Return the (x, y) coordinate for the center point of the cell that contains the specified text.  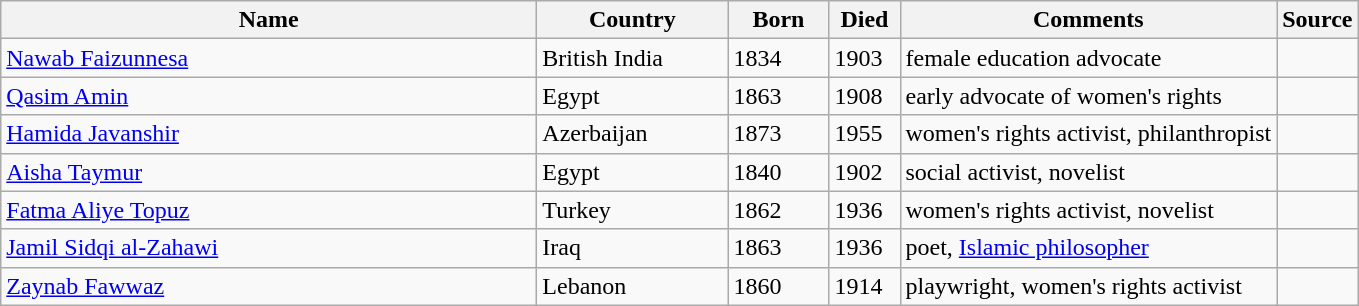
1873 (778, 134)
1903 (864, 58)
1862 (778, 210)
Lebanon (632, 286)
Turkey (632, 210)
Name (269, 20)
playwright, women's rights activist (1088, 286)
1834 (778, 58)
Iraq (632, 248)
Comments (1088, 20)
1840 (778, 172)
Source (1318, 20)
1902 (864, 172)
Qasim Amin (269, 96)
1914 (864, 286)
Azerbaijan (632, 134)
Aisha Taymur (269, 172)
Born (778, 20)
Fatma Aliye Topuz (269, 210)
1860 (778, 286)
poet, Islamic philosopher (1088, 248)
social activist, novelist (1088, 172)
1955 (864, 134)
early advocate of women's rights (1088, 96)
women's rights activist, philanthropist (1088, 134)
Hamida Javanshir (269, 134)
Died (864, 20)
British India (632, 58)
1908 (864, 96)
Nawab Faizunnesa (269, 58)
women's rights activist, novelist (1088, 210)
Country (632, 20)
Zaynab Fawwaz (269, 286)
female education advocate (1088, 58)
Jamil Sidqi al-Zahawi (269, 248)
